Provide the (X, Y) coordinate of the cell's center where the given text is located.  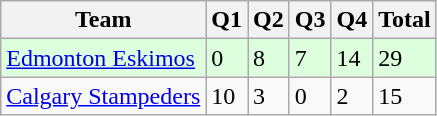
15 (405, 96)
Team (104, 20)
Q1 (227, 20)
Q3 (310, 20)
2 (352, 96)
10 (227, 96)
Calgary Stampeders (104, 96)
Edmonton Eskimos (104, 58)
3 (269, 96)
29 (405, 58)
8 (269, 58)
Q4 (352, 20)
14 (352, 58)
Total (405, 20)
7 (310, 58)
Q2 (269, 20)
